Scan for the cell matching the given text and deliver its (x, y) coordinate at center. 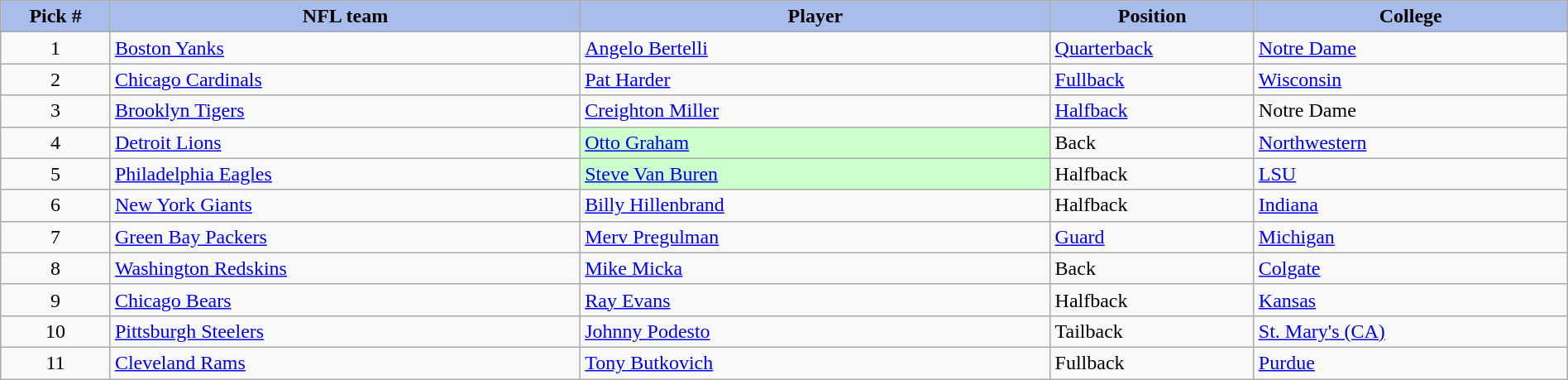
NFL team (345, 17)
Tailback (1152, 331)
Northwestern (1411, 142)
Brooklyn Tigers (345, 111)
Tony Butkovich (815, 363)
Quarterback (1152, 48)
Pittsburgh Steelers (345, 331)
7 (56, 237)
Creighton Miller (815, 111)
Steve Van Buren (815, 174)
LSU (1411, 174)
Chicago Cardinals (345, 79)
Washington Redskins (345, 268)
Player (815, 17)
1 (56, 48)
College (1411, 17)
4 (56, 142)
Indiana (1411, 205)
Philadelphia Eagles (345, 174)
3 (56, 111)
9 (56, 300)
Michigan (1411, 237)
St. Mary's (CA) (1411, 331)
Pat Harder (815, 79)
Pick # (56, 17)
Kansas (1411, 300)
5 (56, 174)
Colgate (1411, 268)
Merv Pregulman (815, 237)
New York Giants (345, 205)
11 (56, 363)
2 (56, 79)
Johnny Podesto (815, 331)
Green Bay Packers (345, 237)
Detroit Lions (345, 142)
Boston Yanks (345, 48)
Angelo Bertelli (815, 48)
Ray Evans (815, 300)
Mike Micka (815, 268)
Wisconsin (1411, 79)
8 (56, 268)
Position (1152, 17)
6 (56, 205)
Chicago Bears (345, 300)
Purdue (1411, 363)
Otto Graham (815, 142)
Billy Hillenbrand (815, 205)
Guard (1152, 237)
Cleveland Rams (345, 363)
10 (56, 331)
